Pinpoint the cell where the given text exists, returning its [x, y] midpoint coordinate. 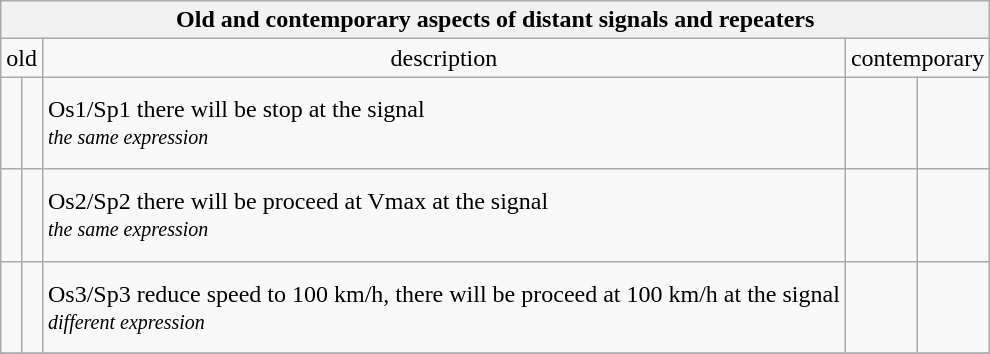
old [22, 58]
contemporary [917, 58]
description [444, 58]
Old and contemporary aspects of distant signals and repeaters [496, 20]
Os2/Sp2 there will be proceed at Vmax at the signalthe same expression [444, 215]
Os1/Sp1 there will be stop at the signalthe same expression [444, 123]
Os3/Sp3 reduce speed to 100 km/h, there will be proceed at 100 km/h at the signaldifferent expression [444, 307]
